Locate the cell with the specified text and output its [x, y] center coordinate. 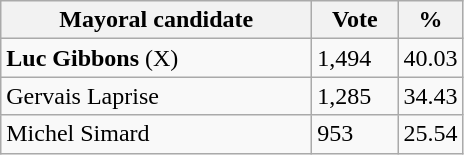
% [430, 20]
1,285 [355, 96]
Luc Gibbons (X) [156, 58]
40.03 [430, 58]
Mayoral candidate [156, 20]
1,494 [355, 58]
Vote [355, 20]
953 [355, 134]
25.54 [430, 134]
Michel Simard [156, 134]
Gervais Laprise [156, 96]
34.43 [430, 96]
